Locate the cell with the specified text and output its (X, Y) center coordinate. 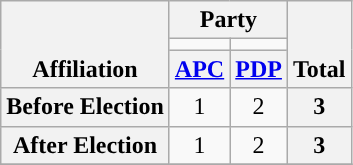
After Election (86, 145)
Party (228, 20)
PDP (259, 69)
Before Election (86, 107)
Total (319, 44)
APC (199, 69)
Affiliation (86, 44)
